Detect which cell encompasses the target text, then output its [x, y] center coordinate. 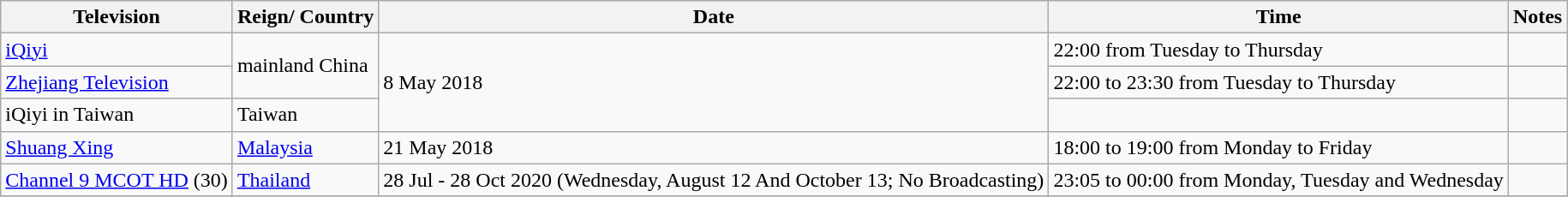
21 May 2018 [714, 147]
Malaysia [305, 147]
Notes [1537, 17]
22:00 from Tuesday to Thursday [1278, 50]
Zhejiang Television [117, 82]
Reign/ Country [305, 17]
22:00 to 23:30 from Tuesday to Thursday [1278, 82]
Taiwan [305, 115]
Channel 9 MCOT HD (30) [117, 180]
mainland China [305, 66]
Date [714, 17]
Shuang Xing [117, 147]
23:05 to 00:00 from Monday, Tuesday and Wednesday [1278, 180]
iQiyi [117, 50]
Television [117, 17]
Time [1278, 17]
Thailand [305, 180]
18:00 to 19:00 from Monday to Friday [1278, 147]
28 Jul - 28 Oct 2020 (Wednesday, August 12 And October 13; No Broadcasting) [714, 180]
8 May 2018 [714, 82]
iQiyi in Taiwan [117, 115]
